Provide the [x, y] coordinate of the cell's center where the given text is located.  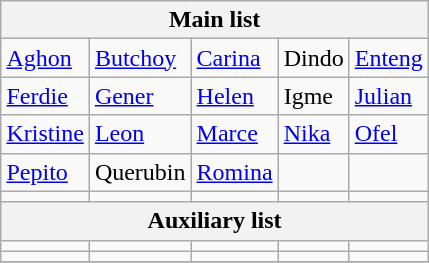
Nika [314, 134]
Auxiliary list [214, 221]
Ferdie [45, 96]
Igme [314, 96]
Romina [234, 172]
Helen [234, 96]
Main list [214, 20]
Butchoy [140, 58]
Gener [140, 96]
Julian [388, 96]
Leon [140, 134]
Ofel [388, 134]
Carina [234, 58]
Marce [234, 134]
Querubin [140, 172]
Dindo [314, 58]
Enteng [388, 58]
Pepito [45, 172]
Aghon [45, 58]
Kristine [45, 134]
